From the cell containing the given text, extract its center point as (X, Y) coordinate. 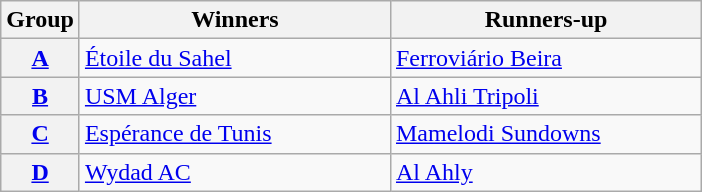
Group (40, 20)
Runners-up (546, 20)
USM Alger (234, 96)
Mamelodi Sundowns (546, 134)
Étoile du Sahel (234, 58)
Al Ahly (546, 172)
B (40, 96)
Al Ahli Tripoli (546, 96)
A (40, 58)
Wydad AC (234, 172)
D (40, 172)
Espérance de Tunis (234, 134)
Ferroviário Beira (546, 58)
Winners (234, 20)
C (40, 134)
